Output the [X, Y] coordinate of the center of the cell containing the given text.  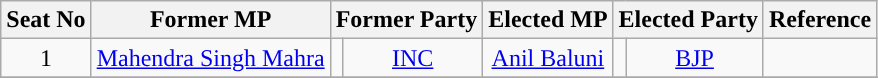
Seat No [46, 20]
1 [46, 58]
Former Party [406, 20]
Former MP [210, 20]
Elected MP [548, 20]
Elected Party [688, 20]
Anil Baluni [548, 58]
Reference [820, 20]
INC [413, 58]
Mahendra Singh Mahra [210, 58]
BJP [695, 58]
